Locate the cell with the specified text and output its (X, Y) center coordinate. 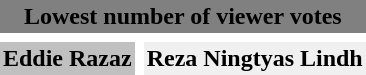
Reza Ningtyas Lindh (255, 58)
Eddie Razaz (68, 58)
Lowest number of viewer votes (183, 16)
